Capture the cell that displays the provided text and extract its (x, y) central coordinate. 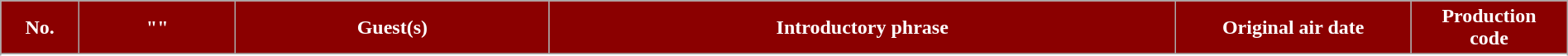
Production code (1489, 28)
Introductory phrase (863, 28)
Original air date (1293, 28)
No. (40, 28)
Guest(s) (392, 28)
"" (157, 28)
